From the cell containing the given text, extract its center point as [x, y] coordinate. 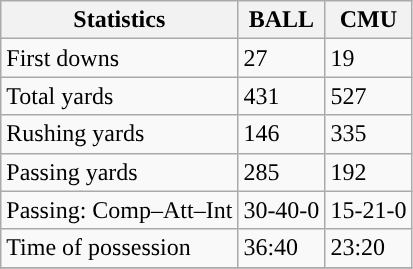
23:20 [368, 248]
335 [368, 134]
146 [282, 134]
BALL [282, 20]
36:40 [282, 248]
Total yards [120, 96]
Time of possession [120, 248]
First downs [120, 58]
431 [282, 96]
285 [282, 172]
19 [368, 58]
Statistics [120, 20]
Passing yards [120, 172]
CMU [368, 20]
192 [368, 172]
Passing: Comp–Att–Int [120, 210]
Rushing yards [120, 134]
27 [282, 58]
15-21-0 [368, 210]
527 [368, 96]
30-40-0 [282, 210]
